Detect which cell encompasses the target text, then output its (X, Y) center coordinate. 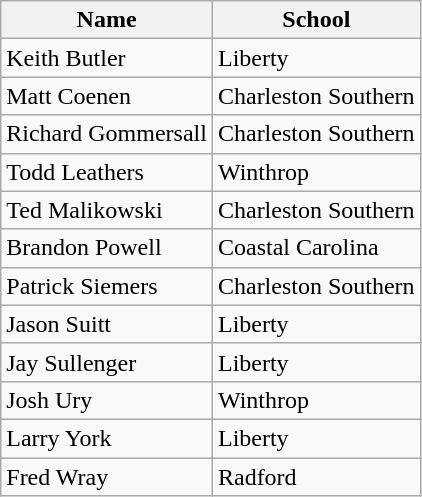
Jason Suitt (107, 324)
Keith Butler (107, 58)
Larry York (107, 438)
Brandon Powell (107, 248)
School (316, 20)
Radford (316, 477)
Josh Ury (107, 400)
Coastal Carolina (316, 248)
Richard Gommersall (107, 134)
Matt Coenen (107, 96)
Jay Sullenger (107, 362)
Ted Malikowski (107, 210)
Fred Wray (107, 477)
Todd Leathers (107, 172)
Name (107, 20)
Patrick Siemers (107, 286)
